From the cell containing the given text, extract its center point as (x, y) coordinate. 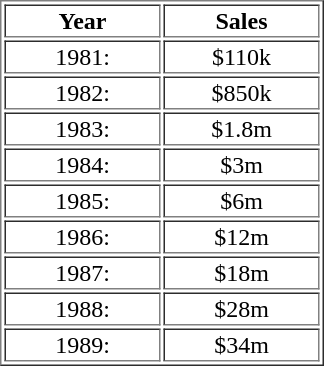
1982: (82, 92)
$6m (242, 200)
1988: (82, 308)
Sales (242, 20)
$28m (242, 308)
1989: (82, 344)
1985: (82, 200)
Year (82, 20)
1984: (82, 164)
1987: (82, 272)
1981: (82, 56)
$1.8m (242, 128)
$18m (242, 272)
$850k (242, 92)
$12m (242, 236)
$110k (242, 56)
1986: (82, 236)
$34m (242, 344)
1983: (82, 128)
$3m (242, 164)
